Identify which cell holds the provided text, then report its [X, Y] central coordinate. 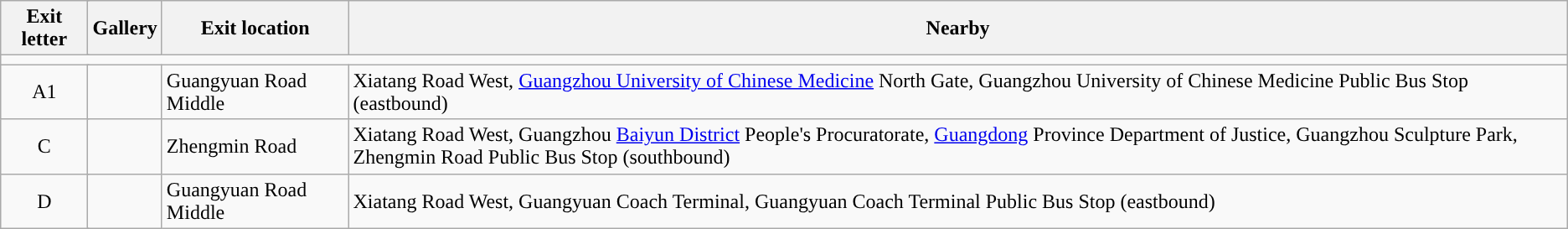
A1 [44, 92]
Exit location [255, 29]
Zhengmin Road [255, 146]
Exit letter [44, 29]
D [44, 201]
Nearby [958, 29]
Xiatang Road West, Guangyuan Coach Terminal, Guangyuan Coach Terminal Public Bus Stop (eastbound) [958, 201]
Xiatang Road West, Guangzhou University of Chinese Medicine North Gate, Guangzhou University of Chinese Medicine Public Bus Stop (eastbound) [958, 92]
Gallery [125, 29]
C [44, 146]
